Return (x, y) of the center of cell containing provided text 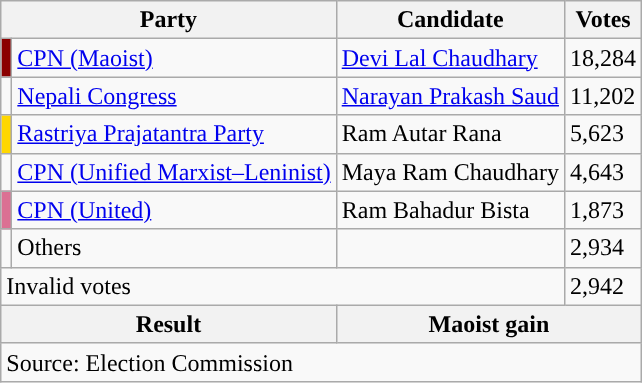
Ram Autar Rana (450, 134)
Party (168, 20)
CPN (Unified Marxist–Leninist) (174, 172)
2,942 (604, 286)
CPN (Maoist) (174, 58)
Devi Lal Chaudhary (450, 58)
18,284 (604, 58)
5,623 (604, 134)
11,202 (604, 96)
Votes (604, 20)
Invalid votes (283, 286)
Candidate (450, 20)
Ram Bahadur Bista (450, 210)
4,643 (604, 172)
Result (168, 324)
CPN (United) (174, 210)
Narayan Prakash Saud (450, 96)
2,934 (604, 248)
Nepali Congress (174, 96)
1,873 (604, 210)
Maya Ram Chaudhary (450, 172)
Others (174, 248)
Source: Election Commission (322, 362)
Rastriya Prajatantra Party (174, 134)
Maoist gain (488, 324)
